Return [x, y] of the center of cell containing provided text 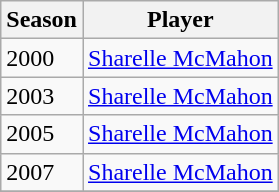
Season [42, 20]
2000 [42, 58]
2007 [42, 172]
2005 [42, 134]
Player [180, 20]
2003 [42, 96]
